Provide the [X, Y] coordinate of the cell's center where the given text is located.  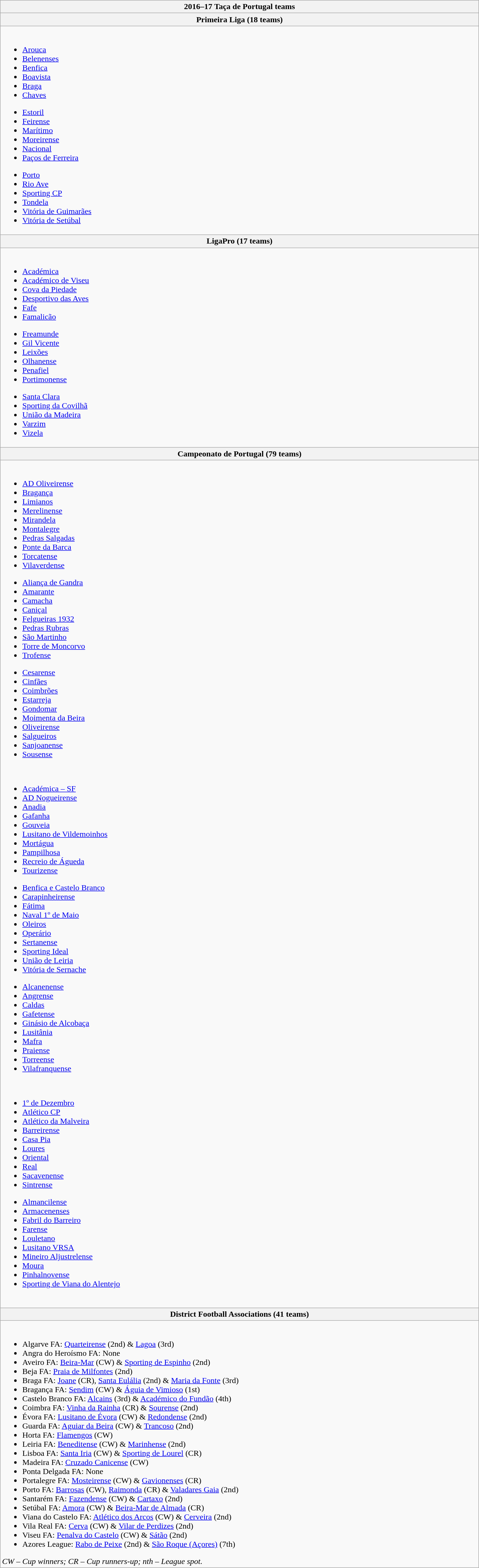
Campeonato de Portugal (79 teams) [239, 454]
District Football Associations (41 teams) [239, 1314]
LigaPro (17 teams) [239, 241]
2016–17 Taça de Portugal teams [239, 7]
Primeira Liga (18 teams) [239, 20]
